From the cell containing the given text, extract its center point as (X, Y) coordinate. 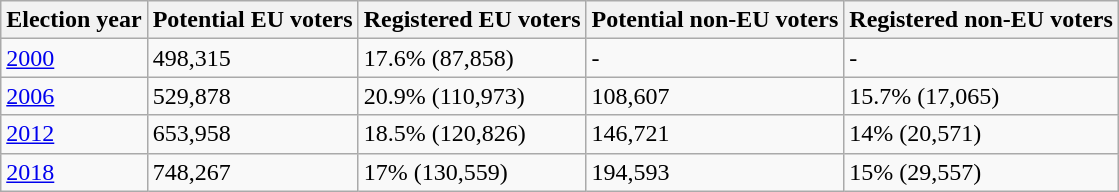
Potential non-EU voters (715, 20)
17% (130,559) (472, 172)
108,607 (715, 96)
529,878 (252, 96)
15% (29,557) (982, 172)
146,721 (715, 134)
748,267 (252, 172)
14% (20,571) (982, 134)
20.9% (110,973) (472, 96)
2006 (74, 96)
498,315 (252, 58)
Potential EU voters (252, 20)
194,593 (715, 172)
Registered non-EU voters (982, 20)
2018 (74, 172)
2012 (74, 134)
15.7% (17,065) (982, 96)
17.6% (87,858) (472, 58)
Registered EU voters (472, 20)
2000 (74, 58)
18.5% (120,826) (472, 134)
Election year (74, 20)
653,958 (252, 134)
